Determine the [X, Y] coordinate at the center of the cell enclosing the given text.  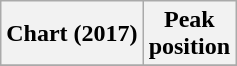
Peakposition [189, 34]
Chart (2017) [72, 34]
